Scan for the cell matching the given text and deliver its (X, Y) coordinate at center. 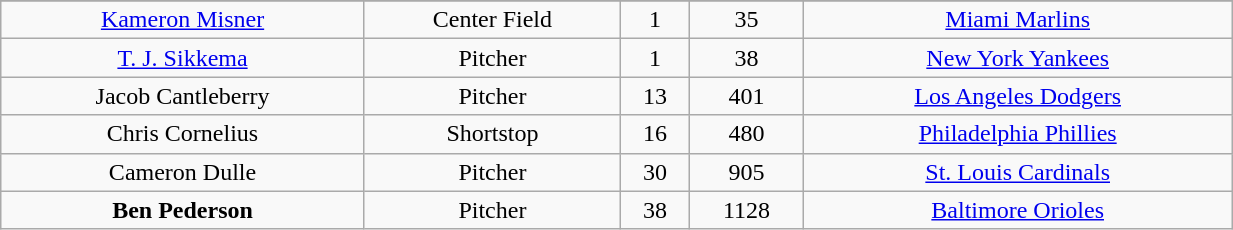
Miami Marlins (1018, 20)
Baltimore Orioles (1018, 210)
905 (746, 172)
401 (746, 96)
Chris Cornelius (183, 134)
Shortstop (492, 134)
T. J. Sikkema (183, 58)
Los Angeles Dodgers (1018, 96)
Ben Pederson (183, 210)
13 (656, 96)
New York Yankees (1018, 58)
Jacob Cantleberry (183, 96)
Kameron Misner (183, 20)
35 (746, 20)
St. Louis Cardinals (1018, 172)
30 (656, 172)
Center Field (492, 20)
480 (746, 134)
Philadelphia Phillies (1018, 134)
1128 (746, 210)
Cameron Dulle (183, 172)
16 (656, 134)
